Capture the cell that displays the provided text and extract its (x, y) central coordinate. 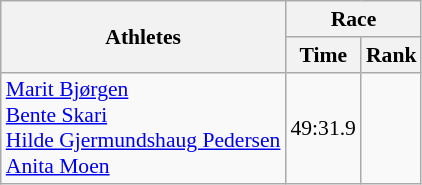
49:31.9 (322, 128)
Time (322, 55)
Race (353, 19)
Marit BjørgenBente SkariHilde Gjermundshaug PedersenAnita Moen (144, 128)
Athletes (144, 36)
Rank (392, 55)
